Capture the cell that displays the provided text and extract its (X, Y) central coordinate. 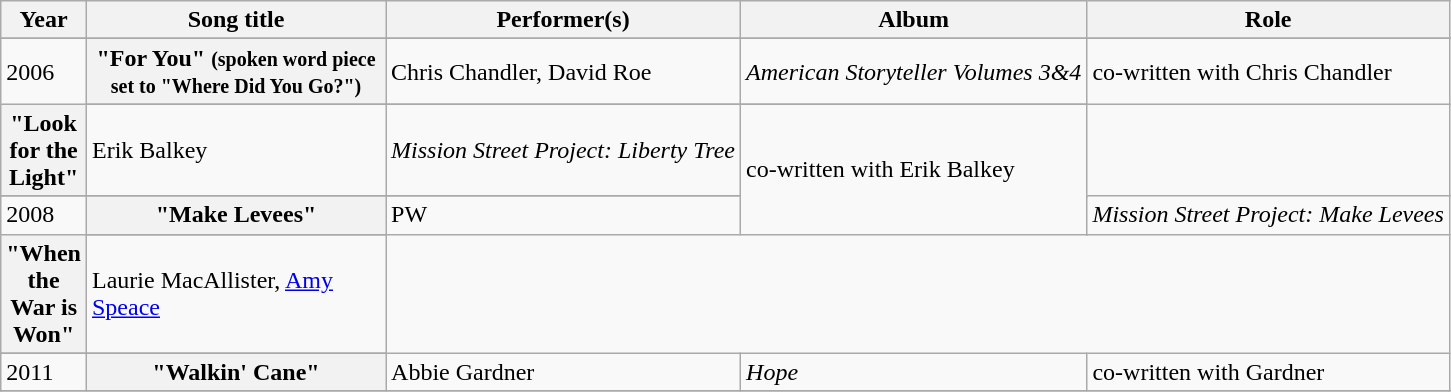
"Walkin' Cane" (236, 372)
Year (44, 20)
Erik Balkey (236, 150)
American Storyteller Volumes 3&4 (914, 72)
Role (1268, 20)
Album (914, 20)
Laurie MacAllister, Amy Speace (236, 294)
PW (564, 215)
Mission Street Project: Make Levees (1268, 215)
co-written with Gardner (1268, 372)
2008 (44, 215)
2006 (44, 72)
Song title (236, 20)
"Look for the Light" (44, 150)
Hope (914, 372)
"Make Levees" (236, 215)
"For You" (spoken word piece set to "Where Did You Go?") (236, 72)
"When the War is Won" (44, 294)
Chris Chandler, David Roe (564, 72)
Mission Street Project: Liberty Tree (564, 150)
2011 (44, 372)
Abbie Gardner (564, 372)
Performer(s) (564, 20)
co-written with Erik Balkey (914, 169)
co-written with Chris Chandler (1268, 72)
